Find where the given text appears and provide that cell's center as [x, y] coordinate. 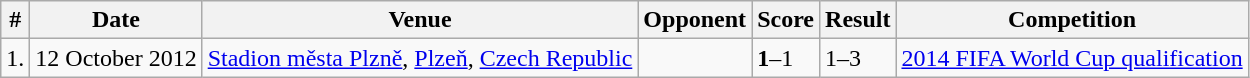
2014 FIFA World Cup qualification [1072, 58]
Date [116, 20]
12 October 2012 [116, 58]
Venue [420, 20]
Score [786, 20]
# [16, 20]
Result [858, 20]
1. [16, 58]
1–1 [786, 58]
1–3 [858, 58]
Competition [1072, 20]
Opponent [695, 20]
Stadion města Plzně, Plzeň, Czech Republic [420, 58]
